Find where the given text appears and provide that cell's center as [X, Y] coordinate. 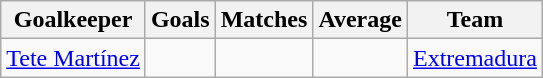
Extremadura [474, 58]
Tete Martínez [74, 58]
Average [360, 20]
Team [474, 20]
Matches [264, 20]
Goals [180, 20]
Goalkeeper [74, 20]
